Capture the cell that displays the provided text and extract its [X, Y] central coordinate. 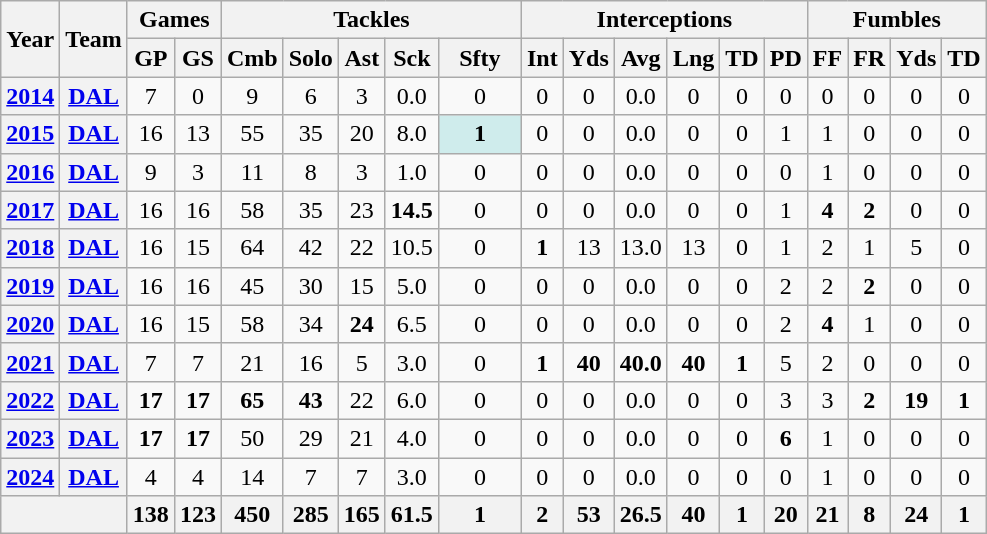
Ast [362, 58]
65 [252, 400]
64 [252, 248]
FF [827, 58]
2023 [30, 438]
Sfty [480, 58]
30 [310, 286]
2020 [30, 324]
19 [916, 400]
2018 [30, 248]
6.0 [412, 400]
13.0 [640, 248]
5.0 [412, 286]
2015 [30, 134]
55 [252, 134]
Lng [693, 58]
Team [94, 39]
Int [542, 58]
50 [252, 438]
34 [310, 324]
61.5 [412, 515]
43 [310, 400]
2017 [30, 210]
1.0 [412, 172]
Games [174, 20]
40.0 [640, 362]
23 [362, 210]
450 [252, 515]
2024 [30, 477]
FR [870, 58]
8.0 [412, 134]
14.5 [412, 210]
Cmb [252, 58]
10.5 [412, 248]
2022 [30, 400]
2021 [30, 362]
165 [362, 515]
2016 [30, 172]
4.0 [412, 438]
14 [252, 477]
Sck [412, 58]
PD [786, 58]
11 [252, 172]
GS [198, 58]
2014 [30, 96]
285 [310, 515]
26.5 [640, 515]
6.5 [412, 324]
45 [252, 286]
123 [198, 515]
Fumbles [896, 20]
138 [150, 515]
Year [30, 39]
Interceptions [664, 20]
Solo [310, 58]
Tackles [371, 20]
GP [150, 58]
2019 [30, 286]
42 [310, 248]
53 [588, 515]
29 [310, 438]
Avg [640, 58]
